Pinpoint the cell where the given text exists, returning its (x, y) midpoint coordinate. 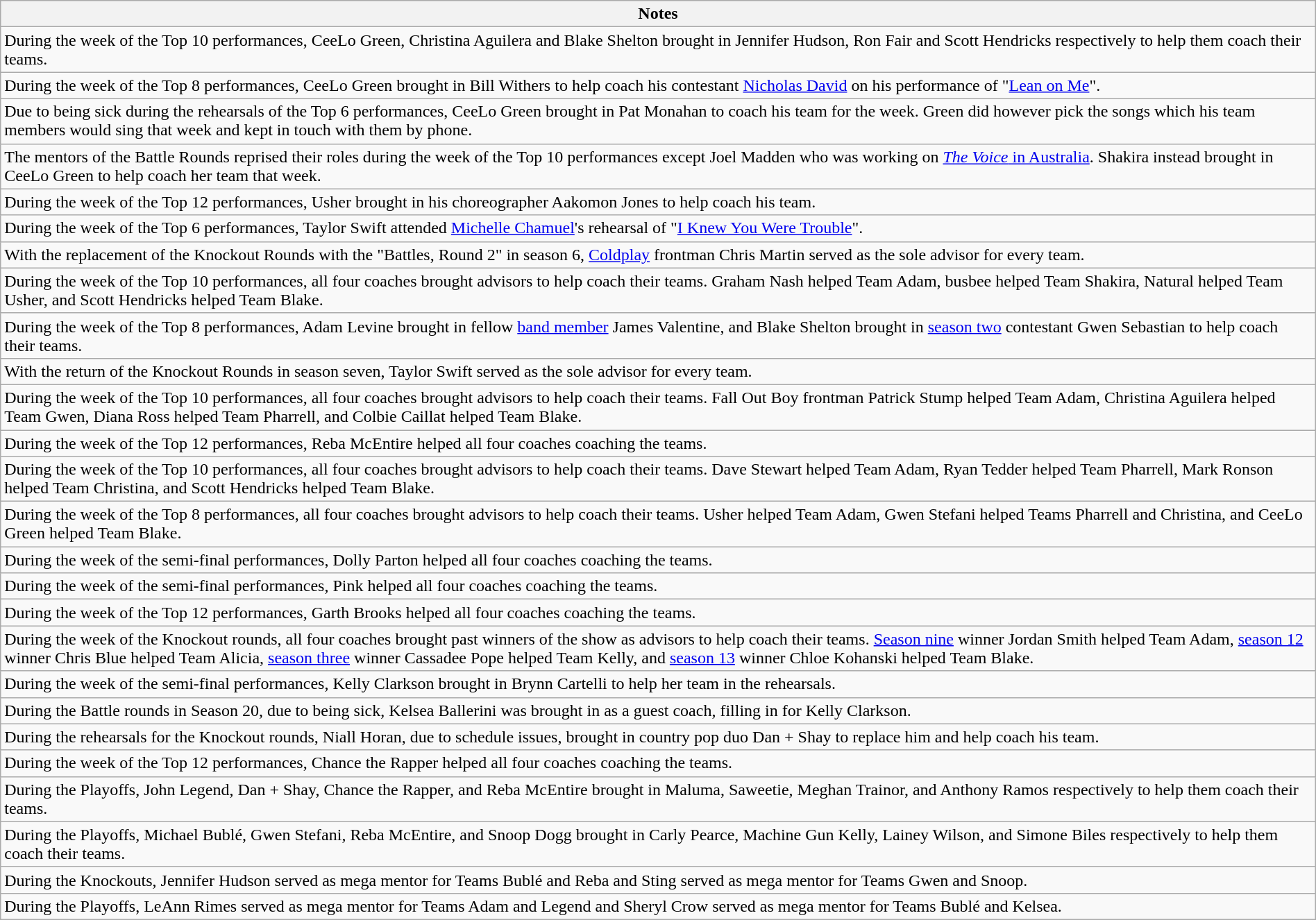
During the Battle rounds in Season 20, due to being sick, Kelsea Ballerini was brought in as a guest coach, filling in for Kelly Clarkson. (658, 710)
During the week of the semi-final performances, Pink helped all four coaches coaching the teams. (658, 586)
During the Playoffs, LeAnn Rimes served as mega mentor for Teams Adam and Legend and Sheryl Crow served as mega mentor for Teams Bublé and Kelsea. (658, 906)
During the week of the Top 12 performances, Chance the Rapper helped all four coaches coaching the teams. (658, 763)
With the return of the Knockout Rounds in season seven, Taylor Swift served as the sole advisor for every team. (658, 371)
During the week of the semi-final performances, Kelly Clarkson brought in Brynn Cartelli to help her team in the rehearsals. (658, 684)
During the week of the Top 6 performances, Taylor Swift attended Michelle Chamuel's rehearsal of "I Knew You Were Trouble". (658, 228)
During the Knockouts, Jennifer Hudson served as mega mentor for Teams Bublé and Reba and Sting served as mega mentor for Teams Gwen and Snoop. (658, 880)
During the week of the Top 12 performances, Garth Brooks helped all four coaches coaching the teams. (658, 613)
During the week of the semi-final performances, Dolly Parton helped all four coaches coaching the teams. (658, 560)
During the week of the Top 12 performances, Usher brought in his choreographer Aakomon Jones to help coach his team. (658, 202)
Notes (658, 14)
During the week of the Top 12 performances, Reba McEntire helped all four coaches coaching the teams. (658, 443)
